Extract the (x, y) coordinate from the center of the cell holding the provided text.  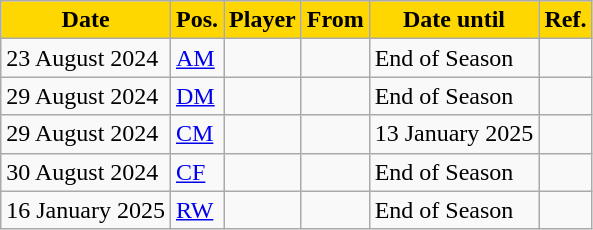
CM (196, 134)
Pos. (196, 20)
30 August 2024 (86, 172)
Player (263, 20)
From (335, 20)
13 January 2025 (454, 134)
AM (196, 58)
Date (86, 20)
CF (196, 172)
DM (196, 96)
Ref. (566, 20)
Date until (454, 20)
16 January 2025 (86, 210)
23 August 2024 (86, 58)
RW (196, 210)
